Pinpoint the cell where the given text exists, returning its (x, y) midpoint coordinate. 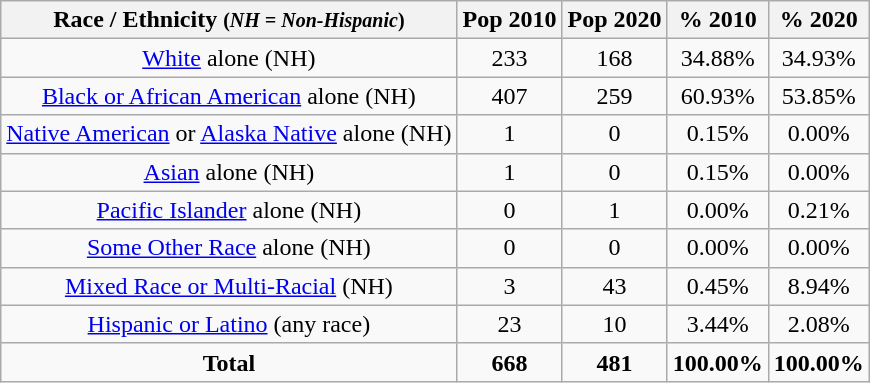
Pop 2010 (510, 20)
481 (614, 362)
34.88% (718, 58)
10 (614, 324)
34.93% (818, 58)
233 (510, 58)
259 (614, 96)
668 (510, 362)
White alone (NH) (229, 58)
Some Other Race alone (NH) (229, 248)
Pacific Islander alone (NH) (229, 210)
43 (614, 286)
23 (510, 324)
168 (614, 58)
8.94% (818, 286)
2.08% (818, 324)
407 (510, 96)
3.44% (718, 324)
Black or African American alone (NH) (229, 96)
Native American or Alaska Native alone (NH) (229, 134)
0.45% (718, 286)
Hispanic or Latino (any race) (229, 324)
Mixed Race or Multi-Racial (NH) (229, 286)
% 2010 (718, 20)
Race / Ethnicity (NH = Non-Hispanic) (229, 20)
Asian alone (NH) (229, 172)
% 2020 (818, 20)
0.21% (818, 210)
Pop 2020 (614, 20)
60.93% (718, 96)
53.85% (818, 96)
Total (229, 362)
3 (510, 286)
